From the cell containing the given text, extract its center point as [x, y] coordinate. 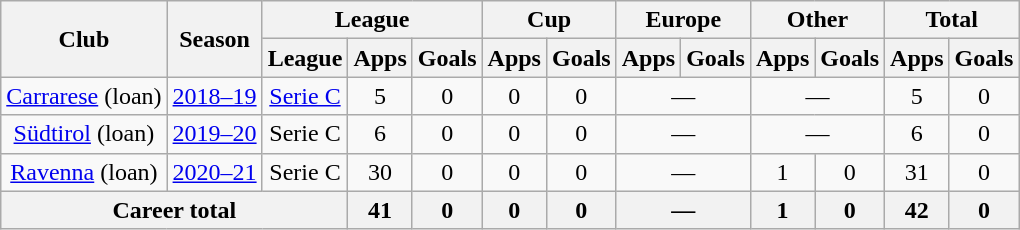
Südtirol (loan) [84, 134]
Other [817, 20]
Cup [549, 20]
30 [380, 172]
42 [917, 210]
2018–19 [214, 96]
Total [952, 20]
Club [84, 39]
Season [214, 39]
2019–20 [214, 134]
Carrarese (loan) [84, 96]
Career total [174, 210]
41 [380, 210]
2020–21 [214, 172]
Europe [683, 20]
31 [917, 172]
Ravenna (loan) [84, 172]
